Pinpoint the cell where the given text exists, returning its [x, y] midpoint coordinate. 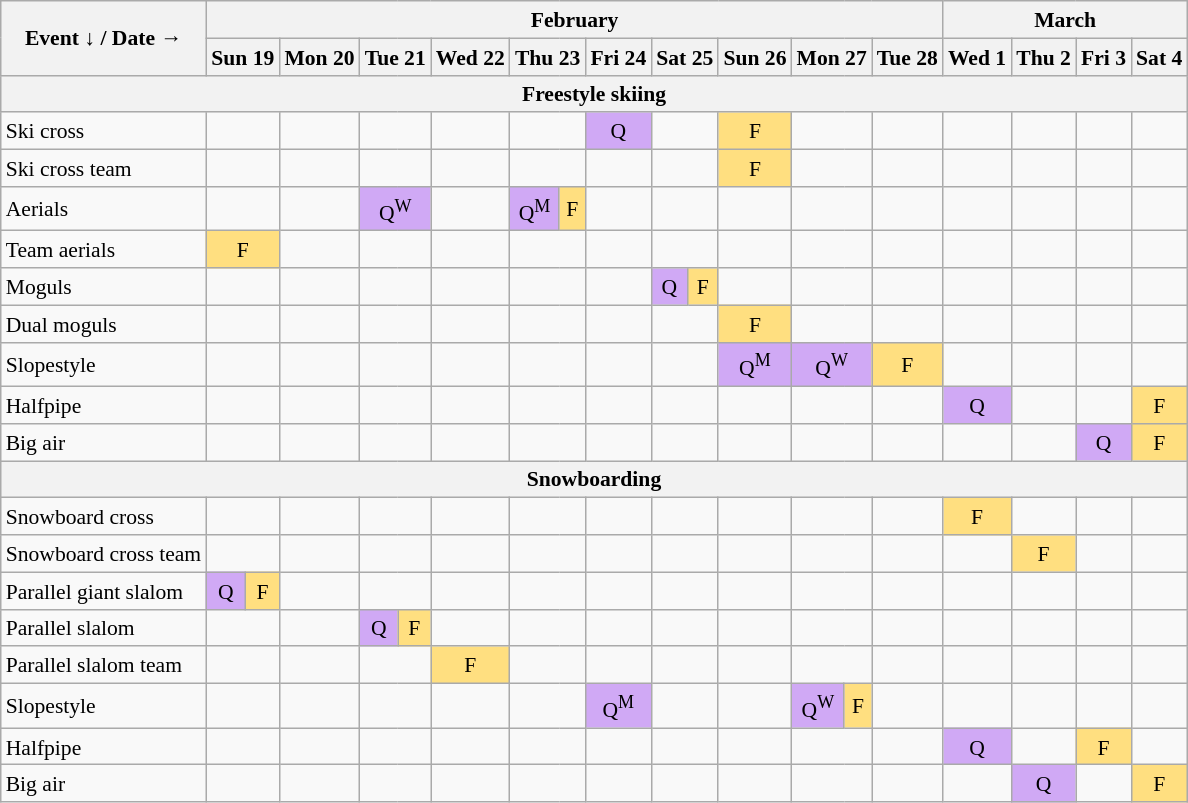
Ski cross team [104, 168]
Freestyle skiing [594, 94]
Mon 27 [831, 56]
Tue 28 [908, 56]
Thu 2 [1044, 56]
Snowboard cross [104, 516]
Sat 25 [684, 56]
Moguls [104, 286]
Sun 19 [242, 56]
Ski cross [104, 132]
Wed 22 [470, 56]
Sun 26 [754, 56]
Dual moguls [104, 324]
Aerials [104, 209]
February [574, 20]
March [1065, 20]
Mon 20 [319, 56]
Snowboard cross team [104, 554]
Fri 3 [1104, 56]
Parallel giant slalom [104, 590]
Thu 23 [548, 56]
Parallel slalom team [104, 666]
Wed 1 [977, 56]
Fri 24 [618, 56]
Team aerials [104, 250]
Sat 4 [1159, 56]
Event ↓ / Date → [104, 38]
Parallel slalom [104, 628]
Tue 21 [396, 56]
Snowboarding [594, 480]
